Detect which cell encompasses the target text, then output its [X, Y] center coordinate. 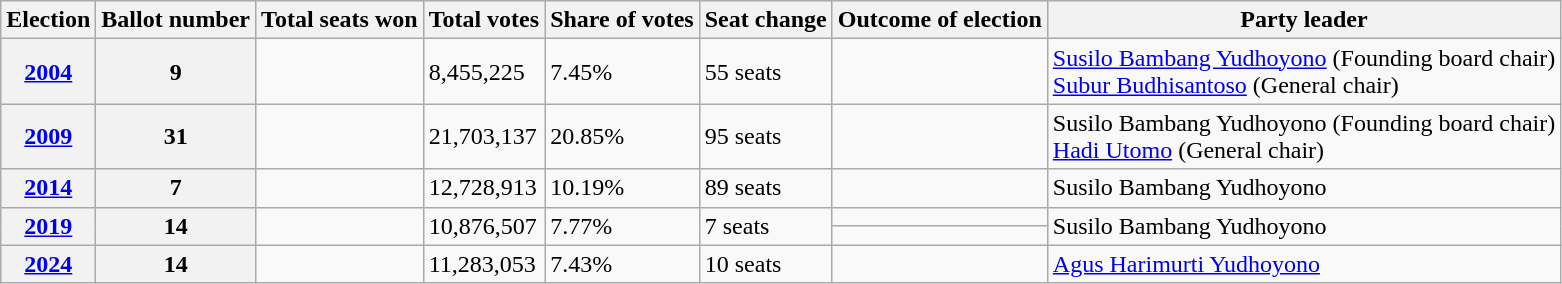
10,876,507 [484, 226]
7 seats [766, 226]
89 seats [766, 188]
Ballot number [176, 20]
7.43% [622, 264]
7.45% [622, 72]
20.85% [622, 136]
55 seats [766, 72]
Susilo Bambang Yudhoyono (Founding board chair)Subur Budhisantoso (General chair) [1304, 72]
7 [176, 188]
Agus Harimurti Yudhoyono [1304, 264]
Seat change [766, 20]
2024 [48, 264]
Susilo Bambang Yudhoyono (Founding board chair)Hadi Utomo (General chair) [1304, 136]
Outcome of election [940, 20]
7.77% [622, 226]
Election [48, 20]
2019 [48, 226]
Total votes [484, 20]
Total seats won [340, 20]
10 seats [766, 264]
10.19% [622, 188]
2014 [48, 188]
21,703,137 [484, 136]
8,455,225 [484, 72]
95 seats [766, 136]
Share of votes [622, 20]
12,728,913 [484, 188]
Party leader [1304, 20]
2004 [48, 72]
2009 [48, 136]
11,283,053 [484, 264]
31 [176, 136]
9 [176, 72]
